Identify which cell holds the provided text, then report its [x, y] central coordinate. 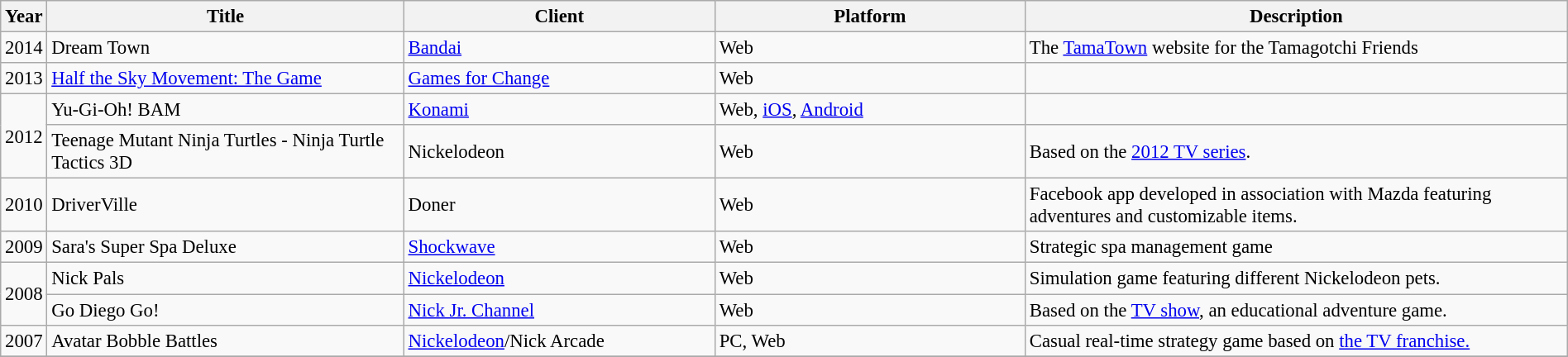
Teenage Mutant Ninja Turtles - Ninja Turtle Tactics 3D [225, 152]
Year [24, 17]
2007 [24, 340]
Simulation game featuring different Nickelodeon pets. [1296, 278]
Casual real-time strategy game based on the TV franchise. [1296, 340]
Go Diego Go! [225, 310]
Facebook app developed in association with Mazda featuring adventures and customizable items. [1296, 205]
PC, Web [870, 340]
Konami [559, 110]
DriverVille [225, 205]
2010 [24, 205]
Games for Change [559, 79]
Nick Pals [225, 278]
Based on the 2012 TV series. [1296, 152]
Strategic spa management game [1296, 247]
2014 [24, 48]
2009 [24, 247]
Bandai [559, 48]
Dream Town [225, 48]
Doner [559, 205]
Based on the TV show, an educational adventure game. [1296, 310]
Platform [870, 17]
Client [559, 17]
The TamaTown website for the Tamagotchi Friends [1296, 48]
Nickelodeon/Nick Arcade [559, 340]
Description [1296, 17]
Avatar Bobble Battles [225, 340]
2012 [24, 136]
Sara's Super Spa Deluxe [225, 247]
Shockwave [559, 247]
2013 [24, 79]
Half the Sky Movement: The Game [225, 79]
Title [225, 17]
Web, iOS, Android [870, 110]
2008 [24, 294]
Yu-Gi-Oh! BAM [225, 110]
Nick Jr. Channel [559, 310]
